Output the [x, y] coordinate of the center of the cell containing the given text.  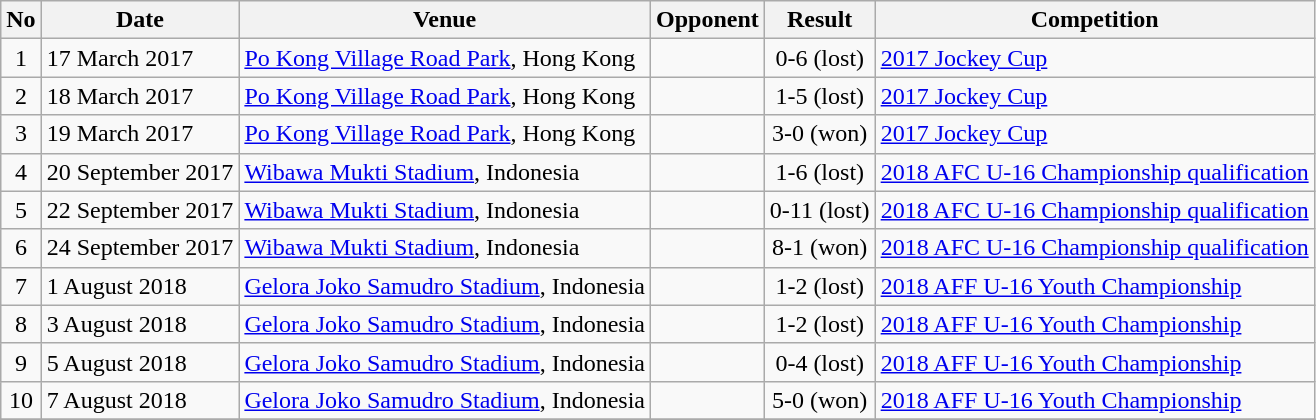
3 August 2018 [140, 324]
24 September 2017 [140, 248]
1 August 2018 [140, 286]
3-0 (won) [820, 134]
0-11 (lost) [820, 210]
22 September 2017 [140, 210]
Competition [1094, 20]
5 August 2018 [140, 362]
9 [21, 362]
No [21, 20]
17 March 2017 [140, 58]
6 [21, 248]
8-1 (won) [820, 248]
18 March 2017 [140, 96]
1 [21, 58]
4 [21, 172]
20 September 2017 [140, 172]
2 [21, 96]
1-5 (lost) [820, 96]
3 [21, 134]
1-6 (lost) [820, 172]
Opponent [708, 20]
5-0 (won) [820, 400]
0-6 (lost) [820, 58]
10 [21, 400]
Venue [445, 20]
Date [140, 20]
8 [21, 324]
7 [21, 286]
Result [820, 20]
7 August 2018 [140, 400]
19 March 2017 [140, 134]
5 [21, 210]
0-4 (lost) [820, 362]
